Locate the cell with the specified text and output its [X, Y] center coordinate. 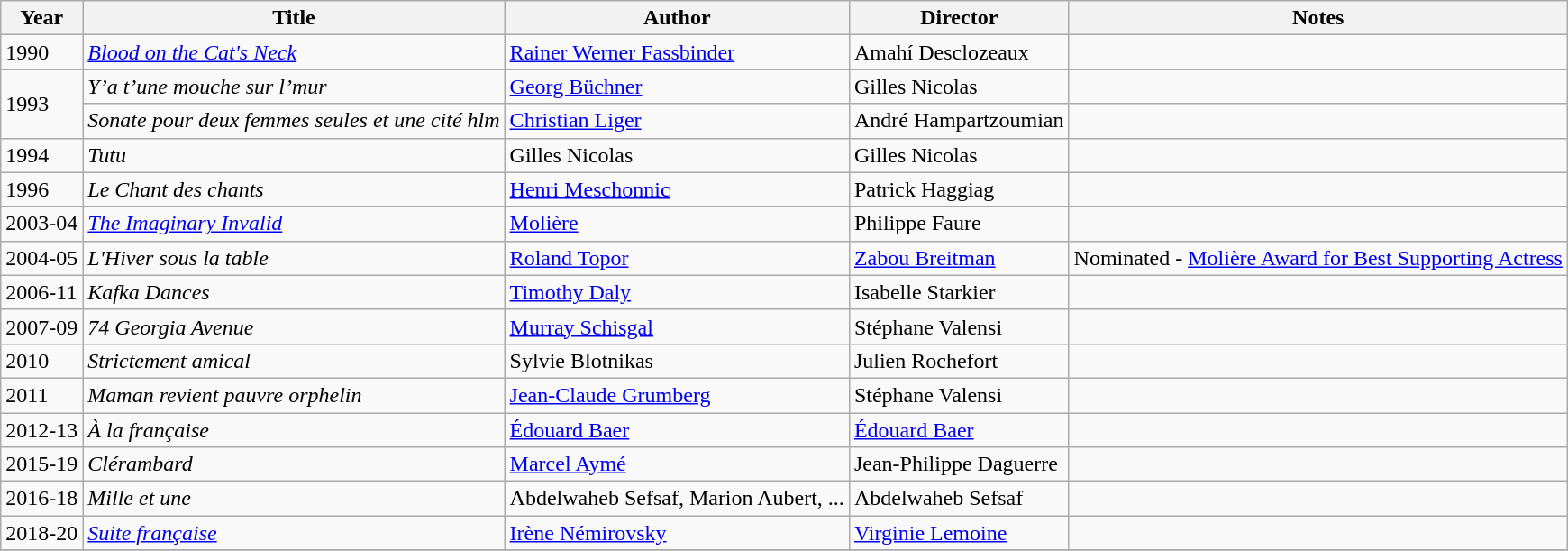
74 Georgia Avenue [294, 326]
2003-04 [41, 224]
1994 [41, 155]
Georg Büchner [677, 87]
Director [959, 18]
2012-13 [41, 430]
2004-05 [41, 258]
Y’a t’une mouche sur l’mur [294, 87]
Zabou Breitman [959, 258]
Isabelle Starkier [959, 292]
Patrick Haggiag [959, 189]
Strictement amical [294, 361]
2010 [41, 361]
2011 [41, 395]
L'Hiver sous la table [294, 258]
Sylvie Blotnikas [677, 361]
À la française [294, 430]
2015-19 [41, 464]
Marcel Aymé [677, 464]
Jean-Philippe Daguerre [959, 464]
2007-09 [41, 326]
Roland Topor [677, 258]
Kafka Dances [294, 292]
2006-11 [41, 292]
The Imaginary Invalid [294, 224]
2016-18 [41, 499]
1993 [41, 104]
Murray Schisgal [677, 326]
André Hampartzoumian [959, 121]
Year [41, 18]
Mille et une [294, 499]
Title [294, 18]
Le Chant des chants [294, 189]
Christian Liger [677, 121]
Philippe Faure [959, 224]
Nominated - Molière Award for Best Supporting Actress [1317, 258]
Rainer Werner Fassbinder [677, 52]
Henri Meschonnic [677, 189]
Irène Némirovsky [677, 533]
Jean-Claude Grumberg [677, 395]
Timothy Daly [677, 292]
Amahí Desclozeaux [959, 52]
Blood on the Cat's Neck [294, 52]
Abdelwaheb Sefsaf, Marion Aubert, ... [677, 499]
1996 [41, 189]
Notes [1317, 18]
Tutu [294, 155]
Suite française [294, 533]
Maman revient pauvre orphelin [294, 395]
Julien Rochefort [959, 361]
Virginie Lemoine [959, 533]
Clérambard [294, 464]
Sonate pour deux femmes seules et une cité hlm [294, 121]
1990 [41, 52]
Molière [677, 224]
Abdelwaheb Sefsaf [959, 499]
Author [677, 18]
2018-20 [41, 533]
